Extract the (x, y) coordinate from the center of the cell holding the provided text.  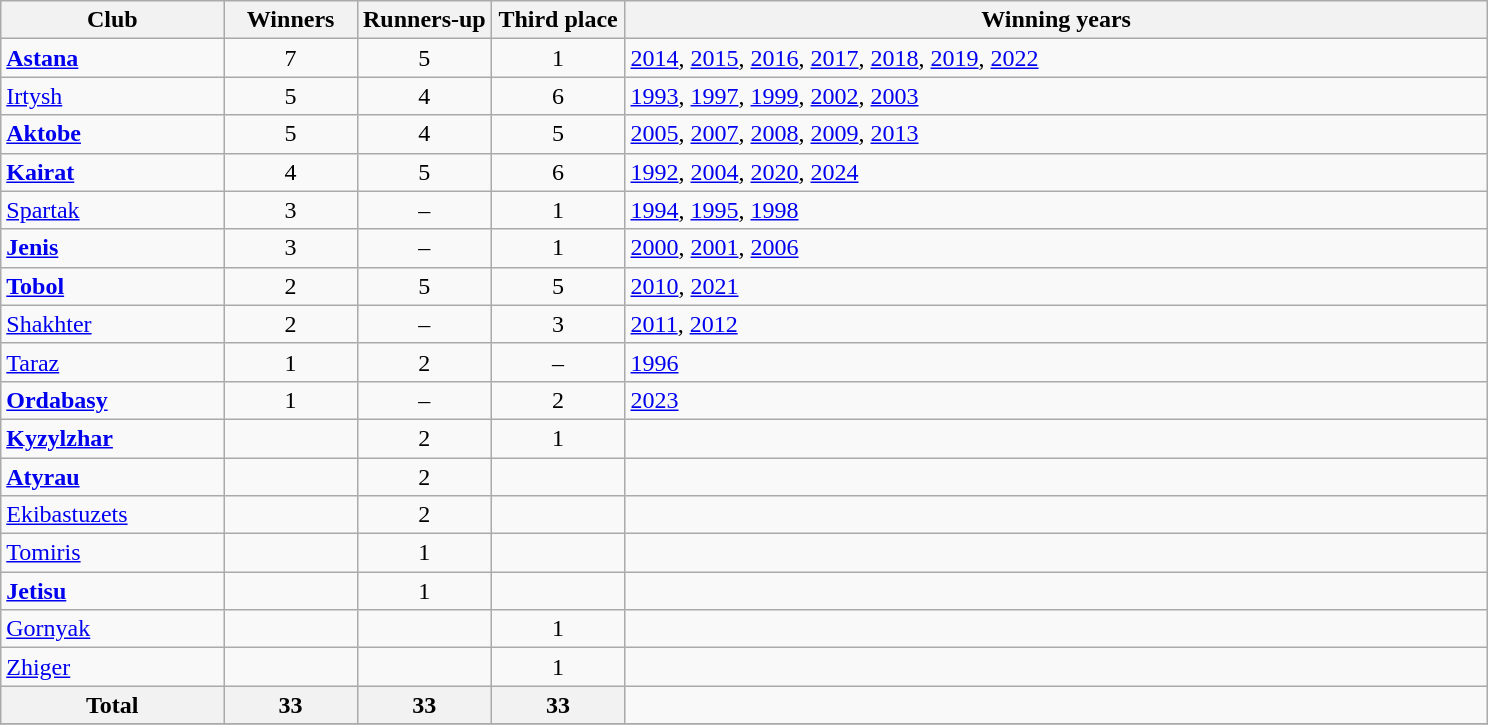
Spartak (112, 210)
Zhiger (112, 667)
Gornyak (112, 629)
Tobol (112, 286)
Jetisu (112, 591)
Kairat (112, 172)
2000, 2001, 2006 (1056, 248)
1993, 1997, 1999, 2002, 2003 (1056, 96)
Ekibastuzets (112, 515)
Astana (112, 58)
Shakhter (112, 324)
2005, 2007, 2008, 2009, 2013 (1056, 134)
Club (112, 20)
7 (291, 58)
Runners-up (424, 20)
Jenis (112, 248)
Total (112, 705)
Aktobe (112, 134)
Irtysh (112, 96)
Taraz (112, 362)
Tomiris (112, 553)
Third place (558, 20)
Kyzylzhar (112, 438)
2010, 2021 (1056, 286)
2011, 2012 (1056, 324)
Atyrau (112, 477)
2014, 2015, 2016, 2017, 2018, 2019, 2022 (1056, 58)
Winning years (1056, 20)
1994, 1995, 1998 (1056, 210)
2023 (1056, 400)
Winners (291, 20)
1996 (1056, 362)
1992, 2004, 2020, 2024 (1056, 172)
Ordabasy (112, 400)
